For the text-containing cell, return its midpoint in [x, y] coordinate format. 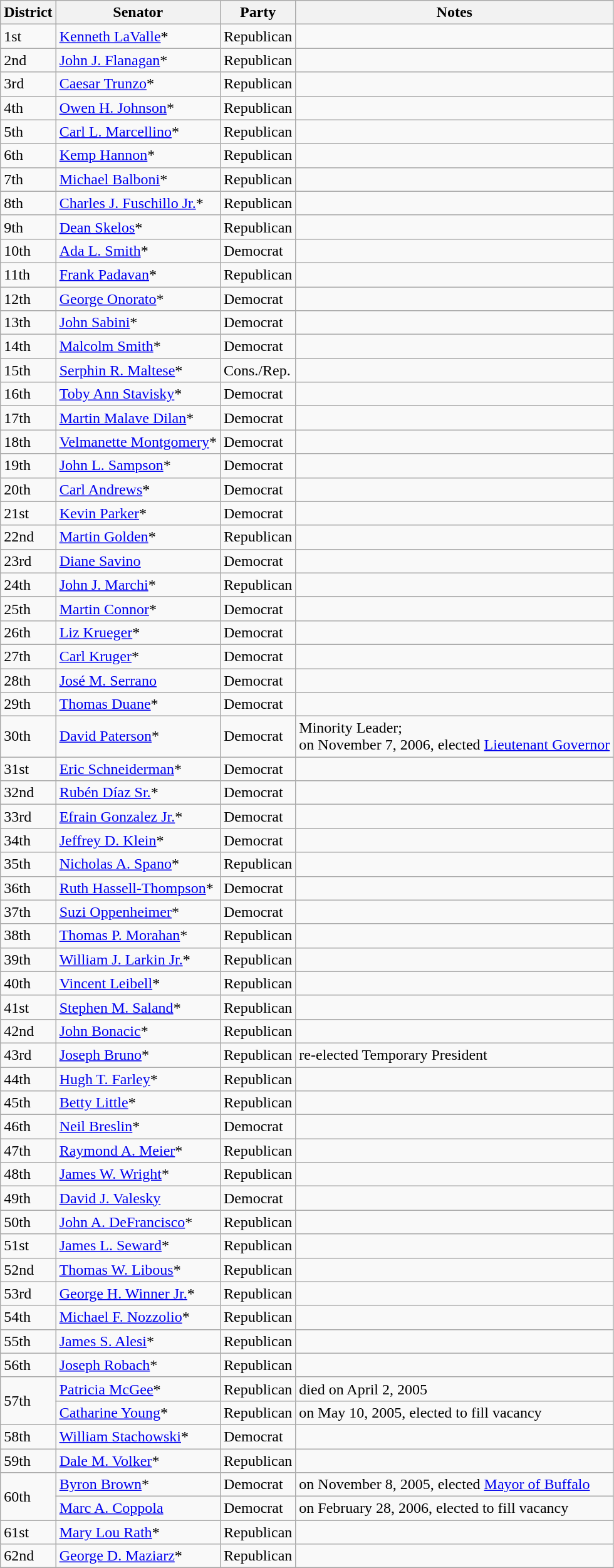
Nicholas A. Spano* [138, 864]
Rubén Díaz Sr.* [138, 793]
Carl L. Marcellino* [138, 132]
Notes [455, 13]
12th [28, 299]
on February 28, 2006, elected to fill vacancy [455, 1508]
Raymond A. Meier* [138, 1151]
Efrain Gonzalez Jr.* [138, 817]
23rd [28, 561]
Cons./Rep. [258, 370]
Kevin Parker* [138, 513]
Dean Skelos* [138, 227]
35th [28, 864]
José M. Serrano [138, 680]
20th [28, 489]
on November 8, 2005, elected Mayor of Buffalo [455, 1485]
43rd [28, 1055]
John Bonacic* [138, 1031]
James S. Alesi* [138, 1341]
on May 10, 2005, elected to fill vacancy [455, 1413]
41st [28, 1007]
51st [28, 1246]
42nd [28, 1031]
died on April 2, 2005 [455, 1389]
Dale M. Volker* [138, 1461]
44th [28, 1079]
30th [28, 737]
50th [28, 1222]
Velmanette Montgomery* [138, 442]
David J. Valesky [138, 1198]
15th [28, 370]
46th [28, 1127]
26th [28, 632]
59th [28, 1461]
34th [28, 840]
John Sabini* [138, 323]
Thomas W. Libous* [138, 1270]
William Stachowski* [138, 1436]
Marc A. Coppola [138, 1508]
Thomas Duane* [138, 704]
Catharine Young* [138, 1413]
Ruth Hassell-Thompson* [138, 888]
16th [28, 394]
19th [28, 466]
38th [28, 936]
24th [28, 585]
58th [28, 1436]
14th [28, 347]
Vincent Leibell* [138, 983]
Michael F. Nozzolio* [138, 1317]
Senator [138, 13]
31st [28, 769]
22nd [28, 537]
George Onorato* [138, 299]
Martin Malave Dilan* [138, 418]
32nd [28, 793]
Patricia McGee* [138, 1389]
Joseph Bruno* [138, 1055]
Jeffrey D. Klein* [138, 840]
27th [28, 656]
Byron Brown* [138, 1485]
John A. DeFrancisco* [138, 1222]
61st [28, 1532]
11th [28, 274]
Joseph Robach* [138, 1365]
Carl Kruger* [138, 656]
Martin Connor* [138, 609]
District [28, 13]
13th [28, 323]
57th [28, 1401]
Party [258, 13]
John J. Marchi* [138, 585]
53rd [28, 1294]
Michael Balboni* [138, 179]
36th [28, 888]
9th [28, 227]
3rd [28, 84]
James L. Seward* [138, 1246]
47th [28, 1151]
Hugh T. Farley* [138, 1079]
45th [28, 1103]
Betty Little* [138, 1103]
62nd [28, 1556]
James W. Wright* [138, 1174]
Martin Golden* [138, 537]
David Paterson* [138, 737]
21st [28, 513]
25th [28, 609]
1st [28, 36]
52nd [28, 1270]
Mary Lou Rath* [138, 1532]
54th [28, 1317]
Serphin R. Maltese* [138, 370]
18th [28, 442]
56th [28, 1365]
8th [28, 203]
Frank Padavan* [138, 274]
Liz Krueger* [138, 632]
Kemp Hannon* [138, 155]
28th [28, 680]
2nd [28, 60]
re-elected Temporary President [455, 1055]
Carl Andrews* [138, 489]
29th [28, 704]
Malcolm Smith* [138, 347]
33rd [28, 817]
37th [28, 912]
5th [28, 132]
Thomas P. Morahan* [138, 936]
Toby Ann Stavisky* [138, 394]
Owen H. Johnson* [138, 108]
10th [28, 251]
Minority Leader; on November 7, 2006, elected Lieutenant Governor [455, 737]
John L. Sampson* [138, 466]
7th [28, 179]
4th [28, 108]
Suzi Oppenheimer* [138, 912]
George H. Winner Jr.* [138, 1294]
Kenneth LaValle* [138, 36]
Ada L. Smith* [138, 251]
60th [28, 1497]
William J. Larkin Jr.* [138, 959]
John J. Flanagan* [138, 60]
Neil Breslin* [138, 1127]
40th [28, 983]
Charles J. Fuschillo Jr.* [138, 203]
Caesar Trunzo* [138, 84]
39th [28, 959]
George D. Maziarz* [138, 1556]
55th [28, 1341]
48th [28, 1174]
6th [28, 155]
17th [28, 418]
Stephen M. Saland* [138, 1007]
Diane Savino [138, 561]
Eric Schneiderman* [138, 769]
49th [28, 1198]
